Return the (X, Y) coordinate for the center point of the cell that contains the specified text.  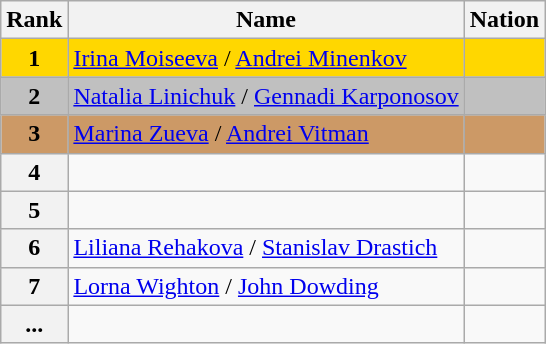
5 (34, 210)
Lorna Wighton / John Dowding (266, 286)
1 (34, 58)
... (34, 324)
Marina Zueva / Andrei Vitman (266, 134)
7 (34, 286)
3 (34, 134)
4 (34, 172)
Liliana Rehakova / Stanislav Drastich (266, 248)
Nation (504, 20)
6 (34, 248)
Irina Moiseeva / Andrei Minenkov (266, 58)
2 (34, 96)
Rank (34, 20)
Natalia Linichuk / Gennadi Karponosov (266, 96)
Name (266, 20)
